Return the (x, y) coordinate for the center point of the cell that contains the specified text.  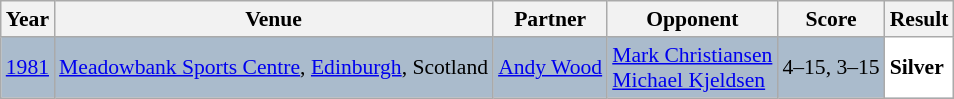
Result (920, 19)
Venue (274, 19)
Opponent (692, 19)
Year (28, 19)
1981 (28, 68)
Mark Christiansen Michael Kjeldsen (692, 68)
Partner (550, 19)
Score (830, 19)
Meadowbank Sports Centre, Edinburgh, Scotland (274, 68)
Silver (920, 68)
4–15, 3–15 (830, 68)
Andy Wood (550, 68)
